Return [x, y] of the center of cell containing provided text 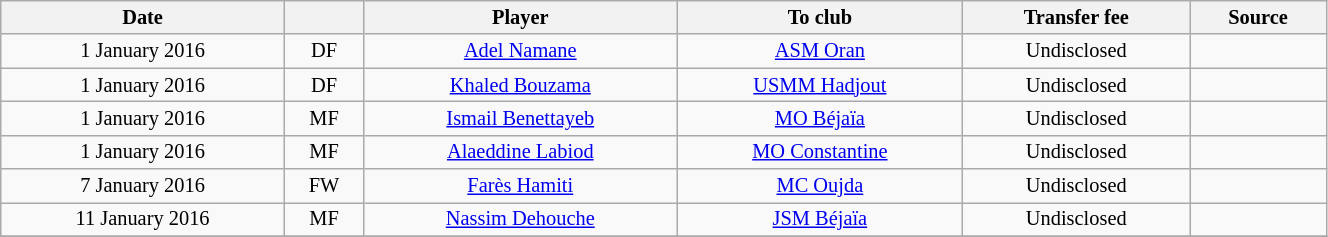
USMM Hadjout [820, 85]
Alaeddine Labiod [520, 152]
Nassim Dehouche [520, 219]
MO Constantine [820, 152]
ASM Oran [820, 51]
Farès Hamiti [520, 186]
Ismail Benettayeb [520, 118]
11 January 2016 [143, 219]
To club [820, 17]
MO Béjaïa [820, 118]
MC Oujda [820, 186]
JSM Béjaïa [820, 219]
Source [1258, 17]
Player [520, 17]
Date [143, 17]
Transfer fee [1076, 17]
7 January 2016 [143, 186]
Adel Namane [520, 51]
FW [324, 186]
Khaled Bouzama [520, 85]
